Pinpoint the cell where the given text exists, returning its [X, Y] midpoint coordinate. 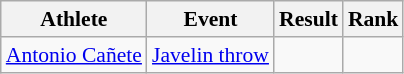
Athlete [74, 19]
Antonio Cañete [74, 55]
Rank [374, 19]
Javelin throw [210, 55]
Event [210, 19]
Result [308, 19]
